Return the (x, y) coordinate for the center point of the cell that contains the specified text.  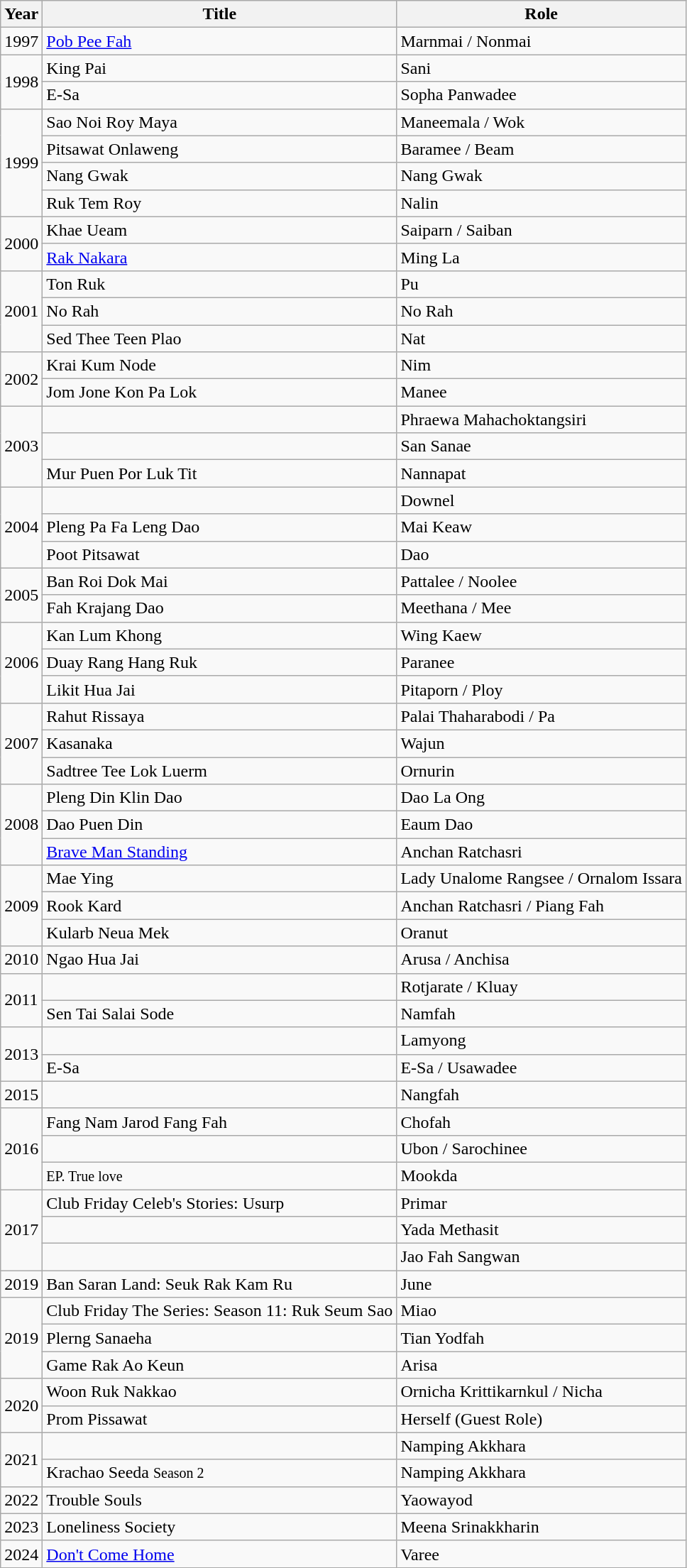
Nat (542, 339)
Trouble Souls (220, 1500)
Ruk Tem Roy (220, 203)
Ton Ruk (220, 284)
Sani (542, 68)
Sopha Panwadee (542, 95)
Poot Pitsawat (220, 554)
Phraewa Mahachoktangsiri (542, 420)
1998 (21, 82)
Wing Kaew (542, 635)
Nangfah (542, 1095)
Mookda (542, 1175)
Lady Unalome Rangsee / Ornalom Issara (542, 879)
Kan Lum Khong (220, 635)
2023 (21, 1527)
Rak Nakara (220, 257)
Oranut (542, 933)
Sed Thee Teen Plao (220, 339)
Ubon / Sarochinee (542, 1148)
Ban Saran Land: Seuk Rak Kam Ru (220, 1284)
2007 (21, 743)
Mae Ying (220, 879)
Primar (542, 1203)
Ming La (542, 257)
Pleng Pa Fa Leng Dao (220, 527)
2011 (21, 1000)
2000 (21, 243)
Anchan Ratchasri (542, 852)
Chofah (542, 1122)
Rahut Rissaya (220, 716)
E-Sa / Usawadee (542, 1068)
Yaowayod (542, 1500)
Sao Noi Roy Maya (220, 122)
2020 (21, 1405)
Sadtree Tee Lok Luerm (220, 770)
2008 (21, 825)
2017 (21, 1230)
Baramee / Beam (542, 149)
Club Friday The Series: Season 11: Ruk Seum Sao (220, 1311)
Nannapat (542, 473)
Varee (542, 1554)
2006 (21, 662)
Herself (Guest Role) (542, 1419)
Woon Ruk Nakkao (220, 1392)
Brave Man Standing (220, 852)
Krachao Seeda Season 2 (220, 1473)
Pleng Din Klin Dao (220, 798)
Paranee (542, 662)
2013 (21, 1054)
Palai Thaharabodi / Pa (542, 716)
Arusa / Anchisa (542, 960)
2004 (21, 527)
Wajun (542, 743)
Nalin (542, 203)
Pitsawat Onlaweng (220, 149)
Rook Kard (220, 906)
2016 (21, 1148)
June (542, 1284)
Duay Rang Hang Ruk (220, 662)
Anchan Ratchasri / Piang Fah (542, 906)
Meethana / Mee (542, 608)
Pitaporn / Ploy (542, 689)
Ornurin (542, 770)
Dao La Ong (542, 798)
Jao Fah Sangwan (542, 1257)
Pob Pee Fah (220, 41)
Year (21, 14)
2024 (21, 1554)
2001 (21, 311)
Downel (542, 500)
2015 (21, 1095)
Role (542, 14)
Mur Puen Por Luk Tit (220, 473)
King Pai (220, 68)
Loneliness Society (220, 1527)
1997 (21, 41)
Ngao Hua Jai (220, 960)
San Sanae (542, 446)
Don't Come Home (220, 1554)
1999 (21, 163)
Ornicha Krittikarnkul / Nicha (542, 1392)
2005 (21, 595)
EP. True love (220, 1175)
Lamyong (542, 1041)
Maneemala / Wok (542, 122)
Dao Puen Din (220, 825)
Fah Krajang Dao (220, 608)
Fang Nam Jarod Fang Fah (220, 1122)
Club Friday Celeb's Stories: Usurp (220, 1203)
Pattalee / Noolee (542, 581)
2022 (21, 1500)
Kasanaka (220, 743)
Krai Kum Node (220, 366)
Likit Hua Jai (220, 689)
Pu (542, 284)
2002 (21, 379)
Namfah (542, 1014)
Meena Srinakkharin (542, 1527)
Eaum Dao (542, 825)
Tian Yodfah (542, 1338)
Miao (542, 1311)
Dao (542, 554)
Kularb Neua Mek (220, 933)
Plerng Sanaeha (220, 1338)
Yada Methasit (542, 1230)
Manee (542, 393)
Title (220, 14)
Saiparn / Saiban (542, 230)
2003 (21, 446)
Arisa (542, 1365)
Mai Keaw (542, 527)
Jom Jone Kon Pa Lok (220, 393)
Game Rak Ao Keun (220, 1365)
Marnmai / Nonmai (542, 41)
2009 (21, 906)
Ban Roi Dok Mai (220, 581)
2010 (21, 960)
Khae Ueam (220, 230)
Nim (542, 366)
2021 (21, 1459)
Rotjarate / Kluay (542, 987)
Prom Pissawat (220, 1419)
Sen Tai Salai Sode (220, 1014)
